Output the (x, y) coordinate of the center of the cell containing the given text.  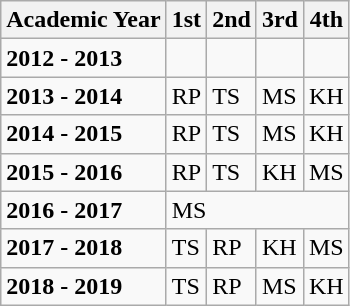
4th (326, 20)
2018 - 2019 (84, 286)
2016 - 2017 (84, 210)
3rd (280, 20)
2015 - 2016 (84, 172)
2012 - 2013 (84, 58)
2014 - 2015 (84, 134)
2017 - 2018 (84, 248)
2nd (232, 20)
Academic Year (84, 20)
1st (186, 20)
2013 - 2014 (84, 96)
